Identify which cell holds the provided text, then report its (X, Y) central coordinate. 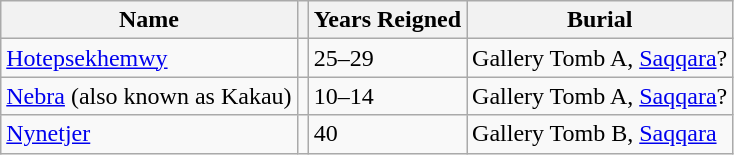
Hotepsekhemwy (149, 58)
Name (149, 20)
Years Reigned (387, 20)
Nynetjer (149, 134)
Gallery Tomb B, Saqqara (600, 134)
40 (387, 134)
Burial (600, 20)
Nebra (also known as Kakau) (149, 96)
10–14 (387, 96)
25–29 (387, 58)
